Output the [x, y] coordinate of the center of the cell containing the given text.  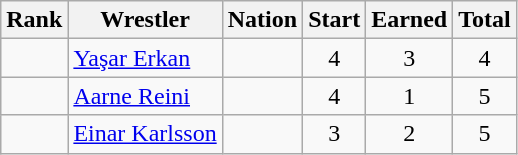
Wrestler [145, 20]
Nation [262, 20]
2 [410, 134]
Yaşar Erkan [145, 58]
Rank [34, 20]
Aarne Reini [145, 96]
Einar Karlsson [145, 134]
Earned [410, 20]
Start [334, 20]
1 [410, 96]
Total [485, 20]
